Extract the (X, Y) coordinate from the center of the cell holding the provided text.  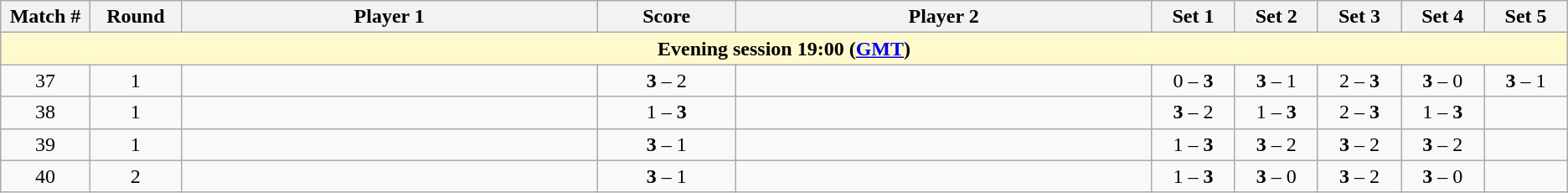
0 – 3 (1193, 81)
Set 2 (1277, 17)
Match # (45, 17)
2 (136, 176)
Set 4 (1442, 17)
Set 3 (1359, 17)
40 (45, 176)
Player 2 (943, 17)
Set 5 (1526, 17)
38 (45, 112)
37 (45, 81)
Round (136, 17)
Score (667, 17)
Set 1 (1193, 17)
39 (45, 144)
Player 1 (389, 17)
Evening session 19:00 (GMT) (784, 49)
